Identify which cell holds the provided text, then report its (x, y) central coordinate. 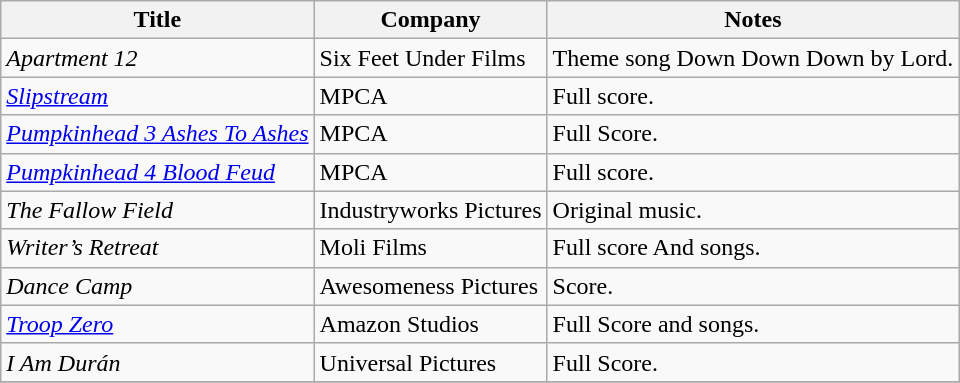
The Fallow Field (158, 210)
Slipstream (158, 96)
Company (430, 20)
Industryworks Pictures (430, 210)
Amazon Studios (430, 324)
I Am Durán (158, 362)
Full Score and songs. (753, 324)
Full score And songs. (753, 248)
Apartment 12 (158, 58)
Notes (753, 20)
Score. (753, 286)
Universal Pictures (430, 362)
Original music. (753, 210)
Pumpkinhead 3 Ashes To Ashes (158, 134)
Awesomeness Pictures (430, 286)
Six Feet Under Films (430, 58)
Writer’s Retreat (158, 248)
Pumpkinhead 4 Blood Feud (158, 172)
Theme song Down Down Down by Lord. (753, 58)
Moli Films (430, 248)
Troop Zero (158, 324)
Dance Camp (158, 286)
Title (158, 20)
